Provide the (X, Y) coordinate of the cell's center where the given text is located.  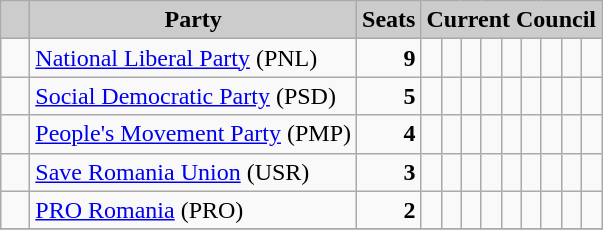
Social Democratic Party (PSD) (194, 96)
2 (389, 210)
5 (389, 96)
National Liberal Party (PNL) (194, 58)
Save Romania Union (USR) (194, 172)
PRO Romania (PRO) (194, 210)
Current Council (512, 20)
People's Movement Party (PMP) (194, 134)
3 (389, 172)
Party (194, 20)
Seats (389, 20)
9 (389, 58)
4 (389, 134)
